Return (x, y) of the center of cell containing provided text 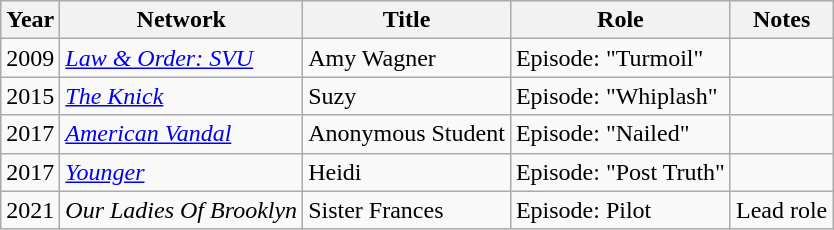
Title (407, 20)
Younger (182, 172)
Suzy (407, 96)
Anonymous Student (407, 134)
Lead role (781, 210)
The Knick (182, 96)
2021 (30, 210)
Network (182, 20)
Heidi (407, 172)
Year (30, 20)
2015 (30, 96)
Law & Order: SVU (182, 58)
Notes (781, 20)
Our Ladies Of Brooklyn (182, 210)
Role (620, 20)
Episode: "Nailed" (620, 134)
Episode: Pilot (620, 210)
Episode: "Whiplash" (620, 96)
Amy Wagner (407, 58)
Sister Frances (407, 210)
Episode: "Post Truth" (620, 172)
2009 (30, 58)
Episode: "Turmoil" (620, 58)
American Vandal (182, 134)
